Capture the cell that displays the provided text and extract its (x, y) central coordinate. 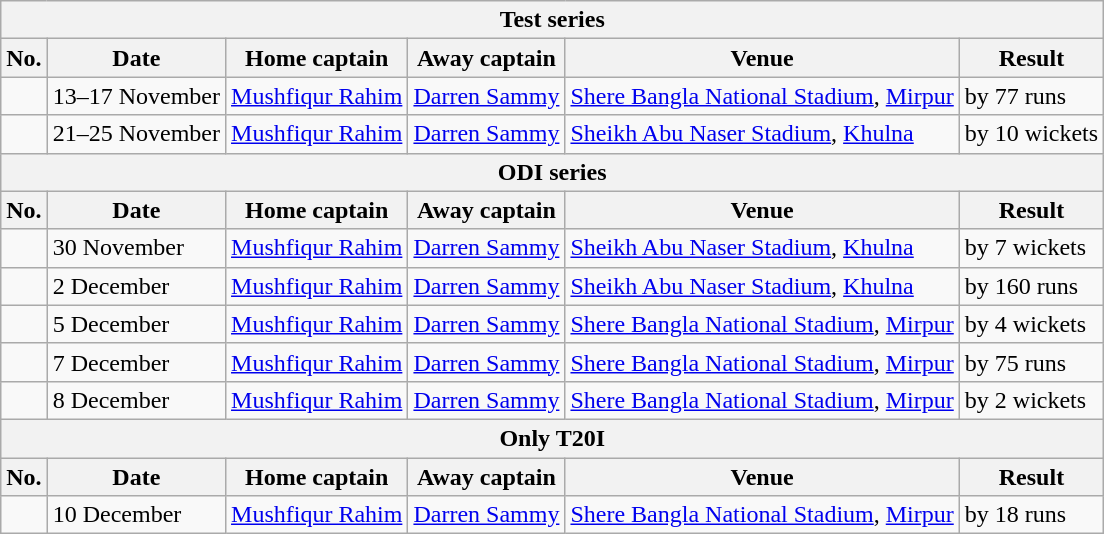
by 2 wickets (1031, 400)
by 75 runs (1031, 362)
by 4 wickets (1031, 324)
8 December (136, 400)
7 December (136, 362)
by 7 wickets (1031, 248)
ODI series (552, 172)
21–25 November (136, 134)
Only T20I (552, 438)
by 10 wickets (1031, 134)
Test series (552, 20)
5 December (136, 324)
by 160 runs (1031, 286)
13–17 November (136, 96)
30 November (136, 248)
by 77 runs (1031, 96)
10 December (136, 515)
2 December (136, 286)
by 18 runs (1031, 515)
